Capture the cell that displays the provided text and extract its (x, y) central coordinate. 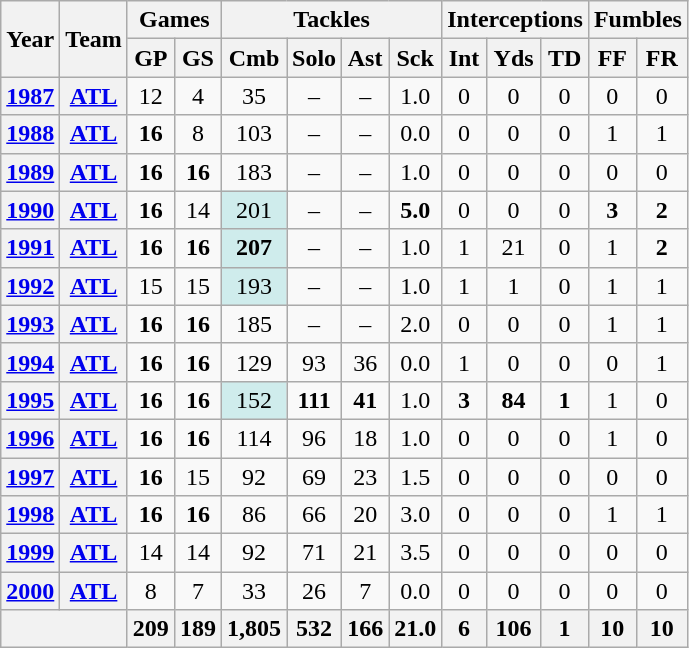
Cmb (254, 58)
Int (464, 58)
Team (94, 39)
2.0 (416, 324)
23 (366, 477)
114 (254, 438)
129 (254, 362)
GP (150, 58)
201 (254, 210)
20 (366, 515)
96 (314, 438)
Games (174, 20)
GS (198, 58)
86 (254, 515)
1997 (30, 477)
1,805 (254, 629)
1989 (30, 172)
166 (366, 629)
12 (150, 96)
6 (464, 629)
Sck (416, 58)
193 (254, 286)
209 (150, 629)
1999 (30, 553)
1992 (30, 286)
Solo (314, 58)
4 (198, 96)
26 (314, 591)
106 (514, 629)
152 (254, 400)
35 (254, 96)
111 (314, 400)
185 (254, 324)
1990 (30, 210)
Tackles (331, 20)
33 (254, 591)
3.0 (416, 515)
21.0 (416, 629)
1996 (30, 438)
Interceptions (516, 20)
1.5 (416, 477)
Yds (514, 58)
1991 (30, 248)
FR (662, 58)
Ast (366, 58)
66 (314, 515)
Fumbles (638, 20)
69 (314, 477)
207 (254, 248)
2000 (30, 591)
183 (254, 172)
36 (366, 362)
1987 (30, 96)
84 (514, 400)
93 (314, 362)
532 (314, 629)
41 (366, 400)
1994 (30, 362)
103 (254, 134)
1995 (30, 400)
71 (314, 553)
5.0 (416, 210)
3.5 (416, 553)
18 (366, 438)
Year (30, 39)
1993 (30, 324)
FF (612, 58)
189 (198, 629)
TD (564, 58)
1998 (30, 515)
1988 (30, 134)
